Scan for the cell matching the given text and deliver its (X, Y) coordinate at center. 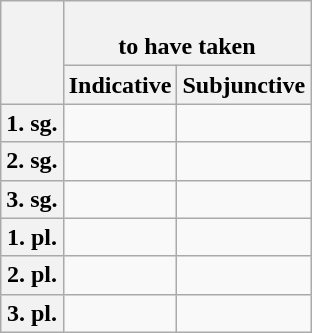
1. pl. (32, 237)
Indicative (120, 85)
2. pl. (32, 275)
3. sg. (32, 199)
Subjunctive (244, 85)
2. sg. (32, 161)
3. pl. (32, 313)
1. sg. (32, 123)
to have taken (187, 34)
